Scan for the cell matching the given text and deliver its (x, y) coordinate at center. 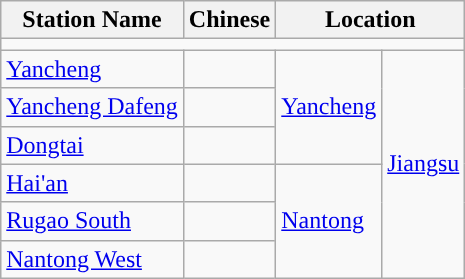
Rugao South (92, 221)
Station Name (92, 20)
Jiangsu (424, 164)
Hai'an (92, 183)
Chinese (229, 20)
Dongtai (92, 145)
Nantong (329, 221)
Yancheng Dafeng (92, 107)
Location (370, 20)
Nantong West (92, 259)
